Determine the [X, Y] coordinate at the center of the cell enclosing the given text.  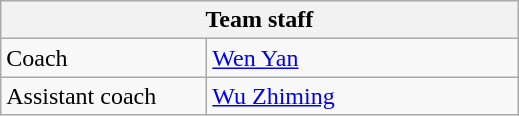
Team staff [260, 20]
Coach [104, 58]
Wu Zhiming [362, 96]
Wen Yan [362, 58]
Assistant coach [104, 96]
